Extract the [x, y] coordinate from the center of the cell holding the provided text.  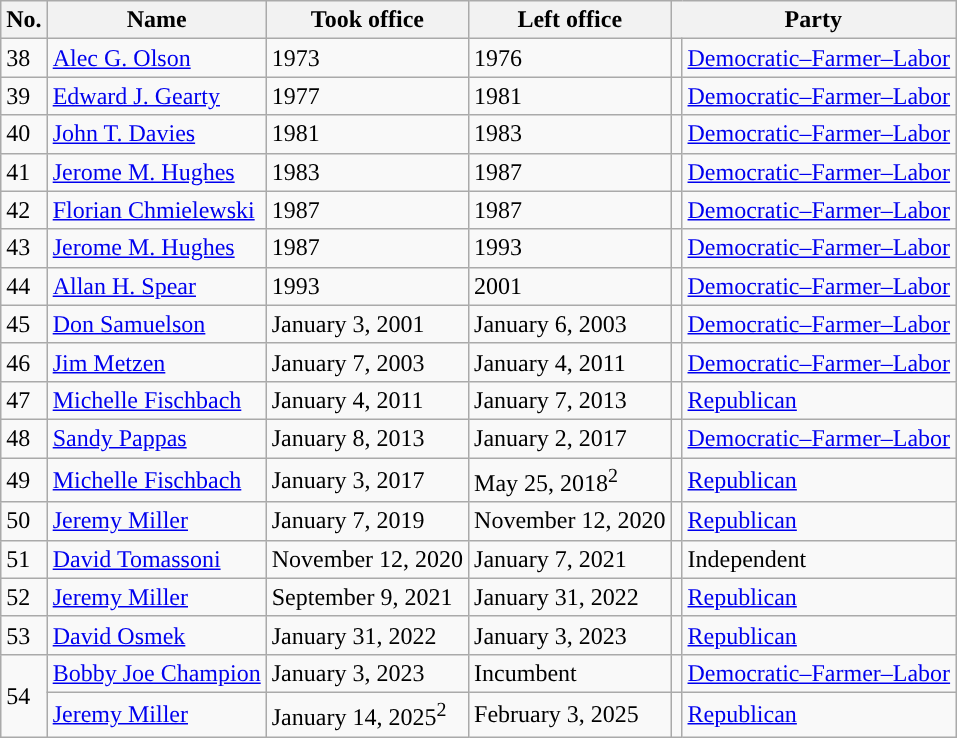
2001 [570, 286]
44 [24, 286]
David Tomassoni [156, 559]
Name [156, 20]
January 7, 2013 [570, 400]
Edward J. Gearty [156, 96]
John T. Davies [156, 134]
Alec G. Olson [156, 58]
Took office [367, 20]
January 6, 2003 [570, 324]
53 [24, 635]
Party [814, 20]
David Osmek [156, 635]
1976 [570, 58]
Jim Metzen [156, 362]
1973 [367, 58]
January 7, 2021 [570, 559]
42 [24, 210]
Florian Chmielewski [156, 210]
54 [24, 696]
Allan H. Spear [156, 286]
January 2, 2017 [570, 438]
38 [24, 58]
49 [24, 480]
41 [24, 172]
47 [24, 400]
January 7, 2003 [367, 362]
45 [24, 324]
40 [24, 134]
Incumbent [570, 673]
46 [24, 362]
No. [24, 20]
January 3, 2001 [367, 324]
January 14, 20252 [367, 714]
January 3, 2017 [367, 480]
Sandy Pappas [156, 438]
January 7, 2019 [367, 521]
Left office [570, 20]
May 25, 20182 [570, 480]
39 [24, 96]
50 [24, 521]
Bobby Joe Champion [156, 673]
February 3, 2025 [570, 714]
51 [24, 559]
September 9, 2021 [367, 597]
43 [24, 248]
52 [24, 597]
January 8, 2013 [367, 438]
Independent [819, 559]
1977 [367, 96]
48 [24, 438]
Don Samuelson [156, 324]
